Capture the cell that displays the provided text and extract its [x, y] central coordinate. 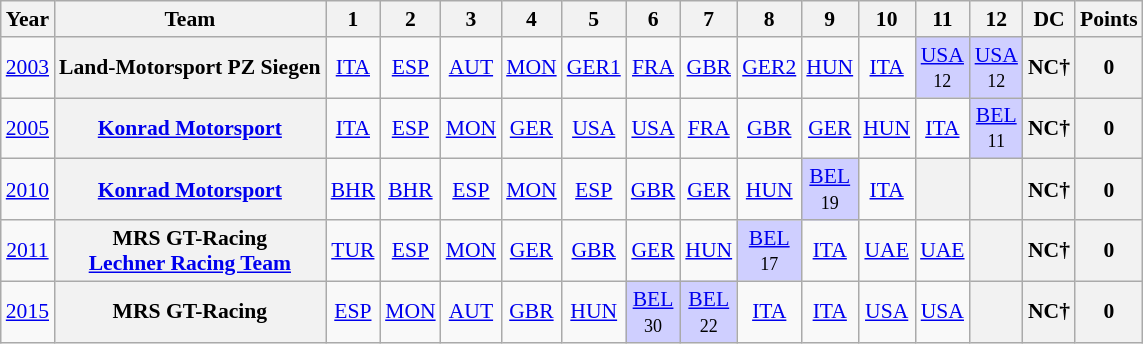
7 [708, 19]
MRS GT-Racing [190, 312]
BEL22 [708, 312]
10 [886, 19]
3 [472, 19]
BEL19 [830, 190]
2010 [28, 190]
2011 [28, 250]
4 [532, 19]
Points [1109, 19]
DC [1049, 19]
12 [996, 19]
Land-Motorsport PZ Siegen [190, 68]
11 [942, 19]
MRS GT-RacingLechner Racing Team [190, 250]
BEL17 [769, 250]
6 [654, 19]
GER1 [594, 68]
TUR [354, 250]
GER2 [769, 68]
BEL30 [654, 312]
Team [190, 19]
2 [410, 19]
BEL11 [996, 128]
2015 [28, 312]
Year [28, 19]
8 [769, 19]
1 [354, 19]
2003 [28, 68]
2005 [28, 128]
5 [594, 19]
9 [830, 19]
